Find where the given text appears and provide that cell's center as [X, Y] coordinate. 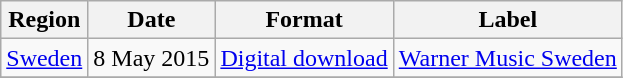
Sweden [44, 58]
Date [152, 20]
Format [304, 20]
Digital download [304, 58]
Label [508, 20]
8 May 2015 [152, 58]
Warner Music Sweden [508, 58]
Region [44, 20]
